From the cell containing the given text, extract its center point as (x, y) coordinate. 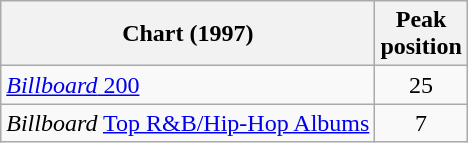
Peakposition (421, 34)
Billboard 200 (188, 85)
7 (421, 123)
25 (421, 85)
Chart (1997) (188, 34)
Billboard Top R&B/Hip-Hop Albums (188, 123)
